Locate the cell with the specified text and output its [X, Y] center coordinate. 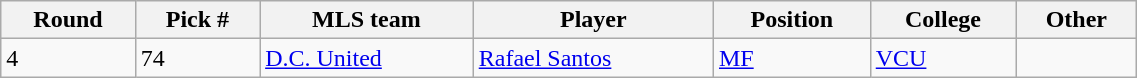
VCU [943, 58]
Player [593, 20]
MF [792, 58]
D.C. United [367, 58]
Pick # [197, 20]
4 [68, 58]
Round [68, 20]
Other [1076, 20]
Rafael Santos [593, 58]
Position [792, 20]
MLS team [367, 20]
74 [197, 58]
College [943, 20]
